Return the (x, y) coordinate for the center point of the cell that contains the specified text.  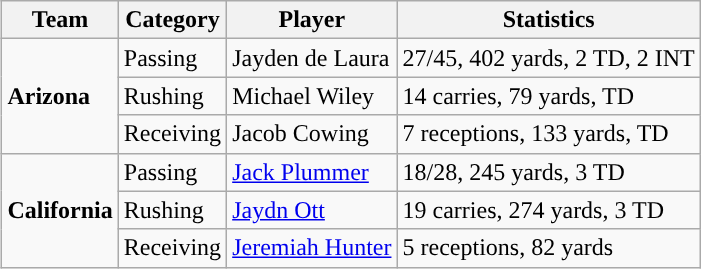
Statistics (548, 20)
5 receptions, 82 yards (548, 248)
California (60, 210)
18/28, 245 yards, 3 TD (548, 172)
Arizona (60, 96)
Jeremiah Hunter (312, 248)
Jayden de Laura (312, 58)
7 receptions, 133 yards, TD (548, 134)
Michael Wiley (312, 96)
27/45, 402 yards, 2 TD, 2 INT (548, 58)
Player (312, 20)
Jacob Cowing (312, 134)
19 carries, 274 yards, 3 TD (548, 210)
Category (172, 20)
Jack Plummer (312, 172)
Team (60, 20)
14 carries, 79 yards, TD (548, 96)
Jaydn Ott (312, 210)
